Return the (x, y) coordinate for the center point of the cell that contains the specified text.  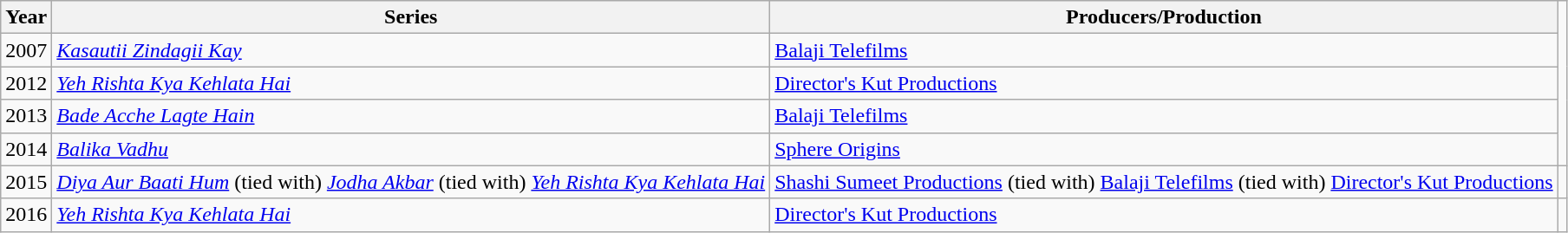
2013 (26, 116)
Kasautii Zindagii Kay (411, 50)
2007 (26, 50)
2015 (26, 182)
Bade Acche Lagte Hain (411, 116)
Year (26, 17)
Balika Vadhu (411, 149)
2014 (26, 149)
Shashi Sumeet Productions (tied with) Balaji Telefilms (tied with) Director's Kut Productions (1164, 182)
2012 (26, 83)
Sphere Origins (1164, 149)
Series (411, 17)
2016 (26, 215)
Producers/Production (1164, 17)
Diya Aur Baati Hum (tied with) Jodha Akbar (tied with) Yeh Rishta Kya Kehlata Hai (411, 182)
